Determine the (X, Y) coordinate at the center of the cell enclosing the given text.  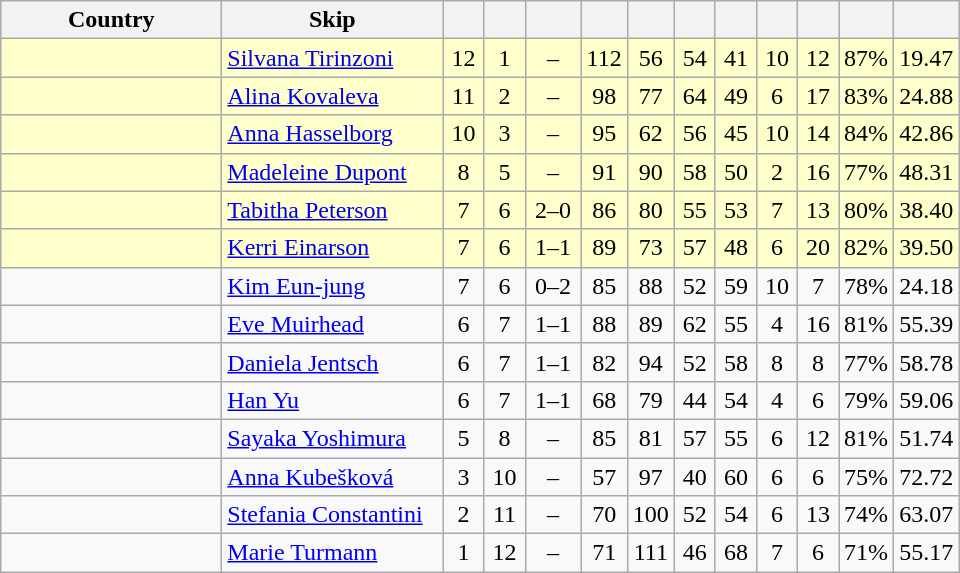
94 (650, 362)
51.74 (926, 438)
Kim Eun-jung (332, 286)
42.86 (926, 134)
70 (604, 515)
55.39 (926, 324)
63.07 (926, 515)
Anna Hasselborg (332, 134)
53 (736, 210)
Madeleine Dupont (332, 172)
Country (112, 20)
Skip (332, 20)
0–2 (553, 286)
Alina Kovaleva (332, 96)
Stefania Constantini (332, 515)
46 (694, 553)
Sayaka Yoshimura (332, 438)
17 (818, 96)
Kerri Einarson (332, 248)
91 (604, 172)
14 (818, 134)
79% (866, 400)
77 (650, 96)
59.06 (926, 400)
71 (604, 553)
87% (866, 58)
Silvana Tirinzoni (332, 58)
Eve Muirhead (332, 324)
83% (866, 96)
79 (650, 400)
59 (736, 286)
86 (604, 210)
40 (694, 477)
111 (650, 553)
24.88 (926, 96)
49 (736, 96)
73 (650, 248)
58.78 (926, 362)
72.72 (926, 477)
78% (866, 286)
80 (650, 210)
82% (866, 248)
90 (650, 172)
98 (604, 96)
75% (866, 477)
82 (604, 362)
38.40 (926, 210)
Marie Turmann (332, 553)
48 (736, 248)
2–0 (553, 210)
64 (694, 96)
81 (650, 438)
100 (650, 515)
44 (694, 400)
Daniela Jentsch (332, 362)
71% (866, 553)
112 (604, 58)
97 (650, 477)
24.18 (926, 286)
50 (736, 172)
Han Yu (332, 400)
19.47 (926, 58)
48.31 (926, 172)
20 (818, 248)
55.17 (926, 553)
Anna Kubešková (332, 477)
Tabitha Peterson (332, 210)
80% (866, 210)
60 (736, 477)
84% (866, 134)
45 (736, 134)
74% (866, 515)
41 (736, 58)
95 (604, 134)
39.50 (926, 248)
